Search for the cell housing the specified text and yield its (x, y) center coordinate. 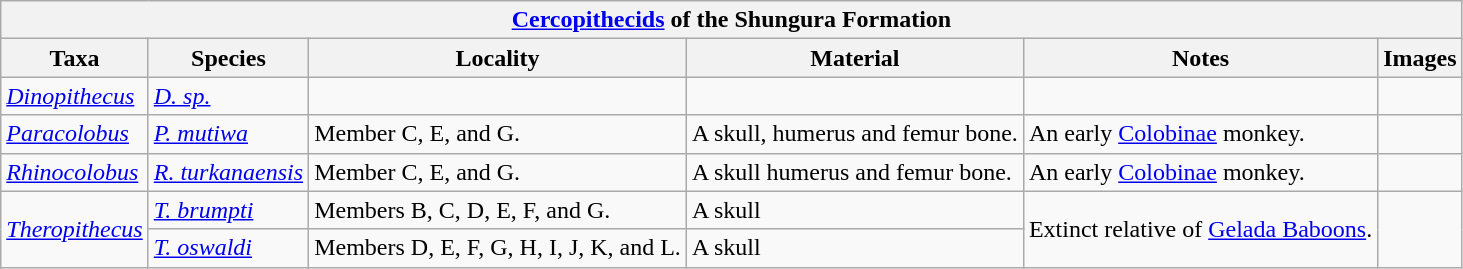
Rhinocolobus (74, 172)
Material (854, 58)
Members B, C, D, E, F, and G. (498, 210)
Cercopithecids of the Shungura Formation (732, 20)
Notes (1200, 58)
T. oswaldi (228, 248)
R. turkanaensis (228, 172)
A skull humerus and femur bone. (854, 172)
Dinopithecus (74, 96)
Locality (498, 58)
Extinct relative of Gelada Baboons. (1200, 229)
Theropithecus (74, 229)
T. brumpti (228, 210)
Images (1420, 58)
Taxa (74, 58)
Members D, E, F, G, H, I, J, K, and L. (498, 248)
P. mutiwa (228, 134)
Paracolobus (74, 134)
A skull, humerus and femur bone. (854, 134)
Species (228, 58)
D. sp. (228, 96)
